Identify which cell holds the provided text, then report its [x, y] central coordinate. 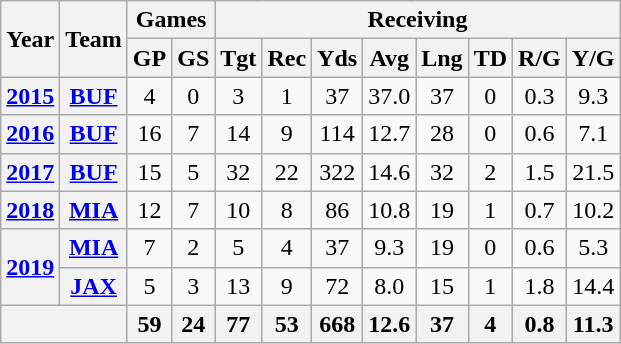
10 [238, 210]
14.4 [593, 286]
12.6 [390, 324]
2019 [30, 267]
R/G [540, 58]
16 [149, 134]
Games [170, 20]
Tgt [238, 58]
Y/G [593, 58]
0.7 [540, 210]
21.5 [593, 172]
Team [94, 39]
Yds [338, 58]
8.0 [390, 286]
12.7 [390, 134]
10.2 [593, 210]
8 [287, 210]
322 [338, 172]
1.8 [540, 286]
2017 [30, 172]
86 [338, 210]
2018 [30, 210]
Year [30, 39]
28 [442, 134]
13 [238, 286]
2016 [30, 134]
0.3 [540, 96]
JAX [94, 286]
Lng [442, 58]
53 [287, 324]
TD [490, 58]
2015 [30, 96]
5.3 [593, 248]
114 [338, 134]
7.1 [593, 134]
14.6 [390, 172]
22 [287, 172]
Rec [287, 58]
GP [149, 58]
37.0 [390, 96]
72 [338, 286]
24 [194, 324]
14 [238, 134]
668 [338, 324]
77 [238, 324]
0.8 [540, 324]
1.5 [540, 172]
12 [149, 210]
11.3 [593, 324]
GS [194, 58]
59 [149, 324]
Receiving [418, 20]
10.8 [390, 210]
Avg [390, 58]
